Pinpoint the cell where the given text exists, returning its (X, Y) midpoint coordinate. 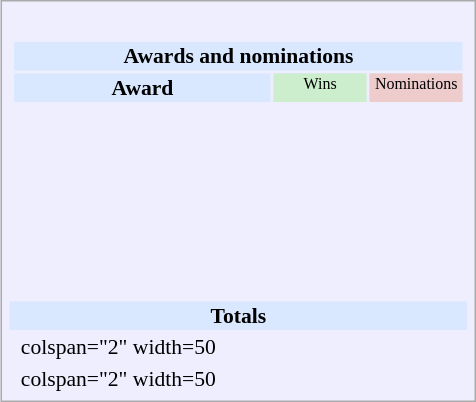
Totals (239, 315)
Awards and nominations Award Wins Nominations (239, 155)
Wins (320, 87)
Award (142, 87)
Nominations (416, 87)
Awards and nominations (238, 56)
